Find where the given text appears and provide that cell's center as [x, y] coordinate. 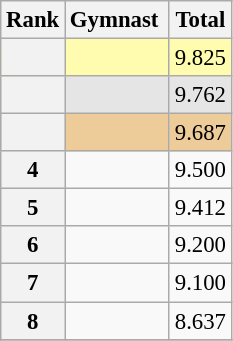
8.637 [200, 321]
Rank [33, 20]
4 [33, 170]
Total [200, 20]
9.200 [200, 245]
9.100 [200, 283]
8 [33, 321]
9.762 [200, 95]
9.687 [200, 133]
9.412 [200, 208]
9.825 [200, 58]
7 [33, 283]
5 [33, 208]
6 [33, 245]
9.500 [200, 170]
Gymnast [118, 20]
